Scan for the cell matching the given text and deliver its [x, y] coordinate at center. 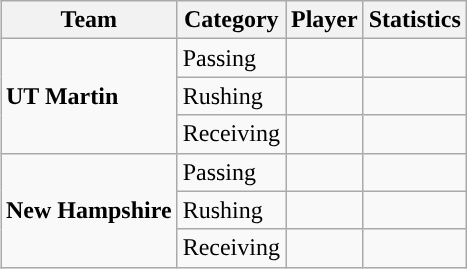
Statistics [414, 20]
Category [231, 20]
New Hampshire [88, 210]
Player [325, 20]
Team [88, 20]
UT Martin [88, 96]
